Search for the cell housing the specified text and yield its (x, y) center coordinate. 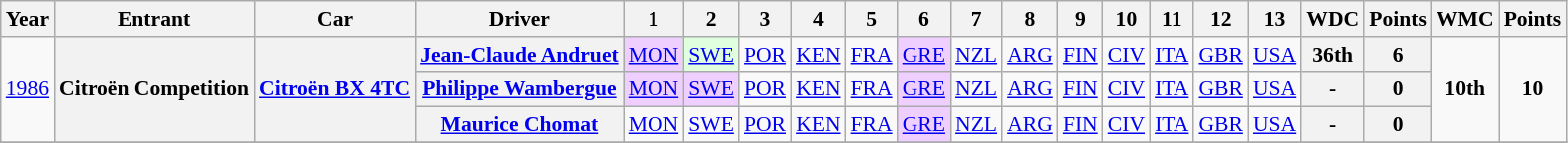
WMC (1465, 19)
12 (1221, 19)
8 (1030, 19)
4 (818, 19)
Car (335, 19)
13 (1275, 19)
9 (1080, 19)
11 (1172, 19)
WDC (1333, 19)
Entrant (153, 19)
Citroën BX 4TC (335, 89)
2 (711, 19)
Driver (520, 19)
7 (976, 19)
36th (1333, 55)
1 (653, 19)
Citroën Competition (153, 89)
10th (1465, 89)
Maurice Chomat (520, 125)
1986 (28, 89)
3 (765, 19)
5 (872, 19)
Year (28, 19)
Philippe Wambergue (520, 89)
Jean-Claude Andruet (520, 55)
